Locate the cell with the specified text and output its (x, y) center coordinate. 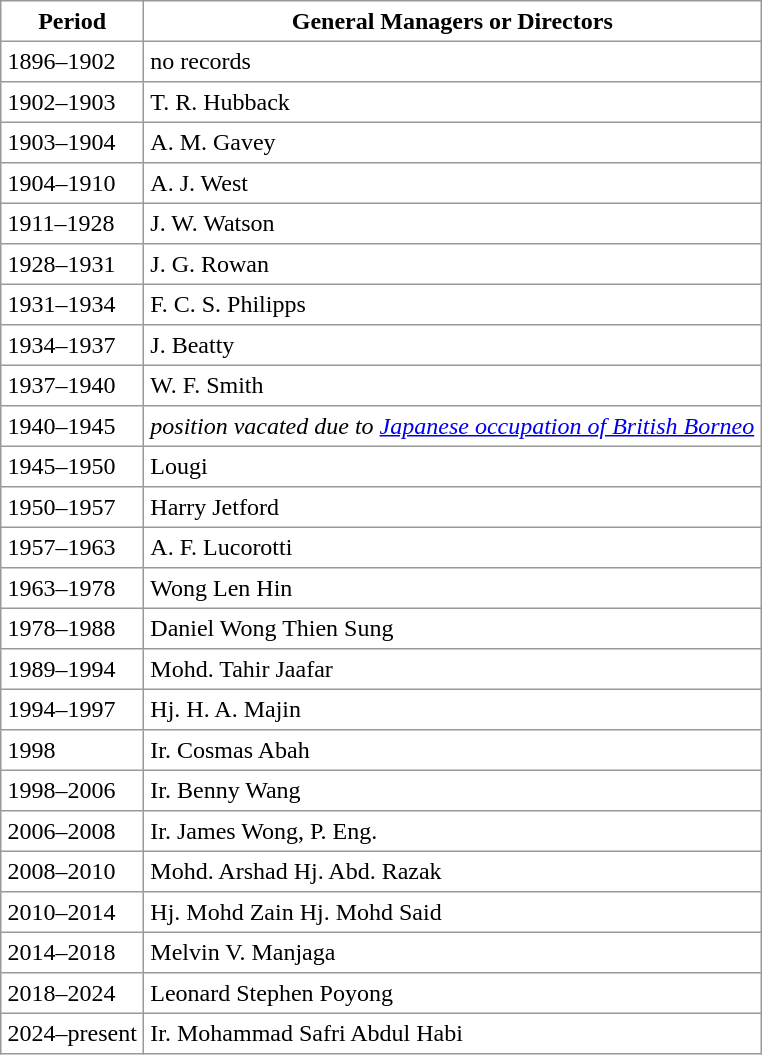
Daniel Wong Thien Sung (452, 628)
1911–1928 (72, 223)
1957–1963 (72, 547)
Harry Jetford (452, 507)
Lougi (452, 466)
A. F. Lucorotti (452, 547)
Wong Len Hin (452, 588)
J. G. Rowan (452, 264)
J. Beatty (452, 345)
1978–1988 (72, 628)
1931–1934 (72, 304)
1963–1978 (72, 588)
1904–1910 (72, 183)
General Managers or Directors (452, 21)
F. C. S. Philipps (452, 304)
1928–1931 (72, 264)
1945–1950 (72, 466)
1903–1904 (72, 142)
T. R. Hubback (452, 102)
1940–1945 (72, 426)
Mohd. Arshad Hj. Abd. Razak (452, 871)
Ir. James Wong, P. Eng. (452, 831)
Leonard Stephen Poyong (452, 993)
position vacated due to Japanese occupation of British Borneo (452, 426)
Hj. H. A. Majin (452, 709)
2010–2014 (72, 912)
Ir. Benny Wang (452, 790)
Melvin V. Manjaga (452, 952)
A. J. West (452, 183)
1998–2006 (72, 790)
1902–1903 (72, 102)
Ir. Cosmas Abah (452, 750)
W. F. Smith (452, 385)
2008–2010 (72, 871)
Hj. Mohd Zain Hj. Mohd Said (452, 912)
2018–2024 (72, 993)
1994–1997 (72, 709)
2006–2008 (72, 831)
1896–1902 (72, 61)
Period (72, 21)
1937–1940 (72, 385)
A. M. Gavey (452, 142)
1998 (72, 750)
1950–1957 (72, 507)
Ir. Mohammad Safri Abdul Habi (452, 1033)
J. W. Watson (452, 223)
Mohd. Tahir Jaafar (452, 669)
2024–present (72, 1033)
no records (452, 61)
1934–1937 (72, 345)
1989–1994 (72, 669)
2014–2018 (72, 952)
